Output the [x, y] coordinate of the center of the cell containing the given text.  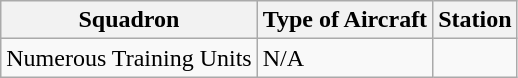
Station [475, 20]
Type of Aircraft [344, 20]
Numerous Training Units [129, 58]
N/A [344, 58]
Squadron [129, 20]
